Extract the (X, Y) coordinate from the center of the cell holding the provided text.  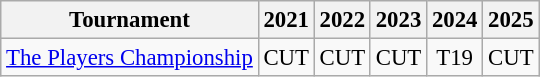
Tournament (130, 20)
2021 (286, 20)
2025 (511, 20)
The Players Championship (130, 58)
T19 (455, 58)
2024 (455, 20)
2022 (342, 20)
2023 (398, 20)
